Scan for the cell matching the given text and deliver its (x, y) coordinate at center. 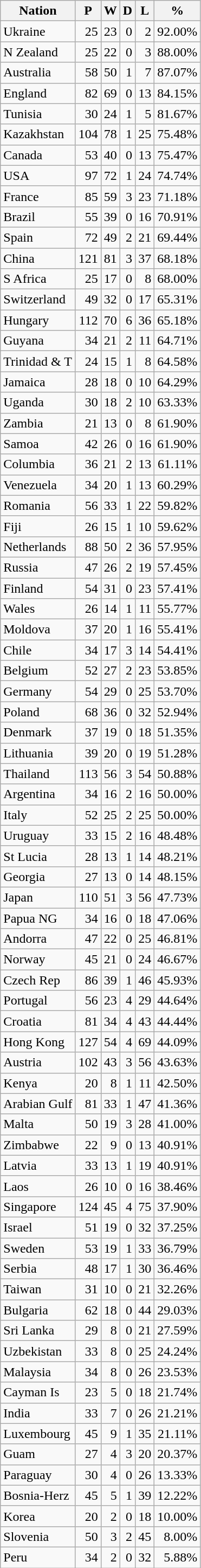
44.09% (178, 1042)
58 (88, 73)
Sweden (38, 1248)
Papua NG (38, 918)
85 (88, 196)
87.07% (178, 73)
41.36% (178, 1104)
88 (88, 547)
Croatia (38, 1021)
Bulgaria (38, 1310)
51.35% (178, 733)
62 (88, 1310)
Hungary (38, 320)
44.44% (178, 1021)
29.03% (178, 1310)
54.41% (178, 650)
113 (88, 774)
12.22% (178, 1495)
Japan (38, 897)
104 (88, 134)
23.53% (178, 1372)
70 (111, 320)
65.31% (178, 300)
74.74% (178, 176)
48.21% (178, 856)
81.67% (178, 114)
57.41% (178, 588)
Israel (38, 1227)
65.18% (178, 320)
Poland (38, 712)
59.82% (178, 506)
Finland (38, 588)
P (88, 11)
Norway (38, 960)
England (38, 93)
Uruguay (38, 835)
Fiji (38, 526)
55.77% (178, 609)
48.48% (178, 835)
Brazil (38, 217)
Germany (38, 691)
Canada (38, 155)
64.71% (178, 341)
Australia (38, 73)
Arabian Gulf (38, 1104)
Peru (38, 1557)
20.37% (178, 1454)
Taiwan (38, 1290)
110 (88, 897)
Czech Rep (38, 980)
59.62% (178, 526)
Chile (38, 650)
50.88% (178, 774)
102 (88, 1062)
13.33% (178, 1475)
48.15% (178, 877)
Austria (38, 1062)
Guyana (38, 341)
70.91% (178, 217)
L (145, 11)
68.18% (178, 258)
57.95% (178, 547)
88.00% (178, 52)
61.11% (178, 464)
64.58% (178, 361)
46.67% (178, 960)
68.00% (178, 279)
Bosnia-Herz (38, 1495)
21.74% (178, 1392)
5.88% (178, 1557)
India (38, 1413)
37.90% (178, 1207)
% (178, 11)
Uganda (38, 403)
47.06% (178, 918)
92.00% (178, 31)
42.50% (178, 1083)
Guam (38, 1454)
Venezuela (38, 485)
43.63% (178, 1062)
D (127, 11)
59 (111, 196)
42 (88, 444)
Slovenia (38, 1537)
32.26% (178, 1290)
Jamaica (38, 382)
127 (88, 1042)
10.00% (178, 1516)
Portugal (38, 1001)
38.46% (178, 1186)
France (38, 196)
21.11% (178, 1434)
36.46% (178, 1269)
121 (88, 258)
Paraguay (38, 1475)
46.81% (178, 939)
Moldova (38, 630)
Thailand (38, 774)
Serbia (38, 1269)
69.44% (178, 237)
St Lucia (38, 856)
Laos (38, 1186)
27.59% (178, 1331)
Wales (38, 609)
21.21% (178, 1413)
84.15% (178, 93)
Zambia (38, 423)
82 (88, 93)
63.33% (178, 403)
75.47% (178, 155)
Malta (38, 1124)
57.45% (178, 567)
USA (38, 176)
Zimbabwe (38, 1145)
86 (88, 980)
6 (127, 320)
48 (88, 1269)
41.00% (178, 1124)
45.93% (178, 980)
46 (145, 980)
64.29% (178, 382)
Malaysia (38, 1372)
53.85% (178, 671)
44 (145, 1310)
Russia (38, 567)
Tunisia (38, 114)
37.25% (178, 1227)
Columbia (38, 464)
52.94% (178, 712)
24.24% (178, 1351)
71.18% (178, 196)
35 (145, 1434)
75.48% (178, 134)
8.00% (178, 1537)
78 (111, 134)
Georgia (38, 877)
Kenya (38, 1083)
44.64% (178, 1001)
55.41% (178, 630)
97 (88, 176)
Andorra (38, 939)
47.73% (178, 897)
Denmark (38, 733)
S Africa (38, 279)
40 (111, 155)
112 (88, 320)
51.28% (178, 753)
Uzbekistan (38, 1351)
Sri Lanka (38, 1331)
Lithuania (38, 753)
Italy (38, 815)
Nation (38, 11)
Latvia (38, 1165)
Argentina (38, 794)
Luxembourg (38, 1434)
36.79% (178, 1248)
Korea (38, 1516)
W (111, 11)
53.70% (178, 691)
Hong Kong (38, 1042)
Trinidad & T (38, 361)
60.29% (178, 485)
Switzerland (38, 300)
75 (145, 1207)
Ukraine (38, 31)
Romania (38, 506)
Spain (38, 237)
68 (88, 712)
Netherlands (38, 547)
124 (88, 1207)
N Zealand (38, 52)
Kazakhstan (38, 134)
China (38, 258)
Samoa (38, 444)
55 (88, 217)
Belgium (38, 671)
Cayman Is (38, 1392)
Singapore (38, 1207)
